Scan for the cell matching the given text and deliver its [X, Y] coordinate at center. 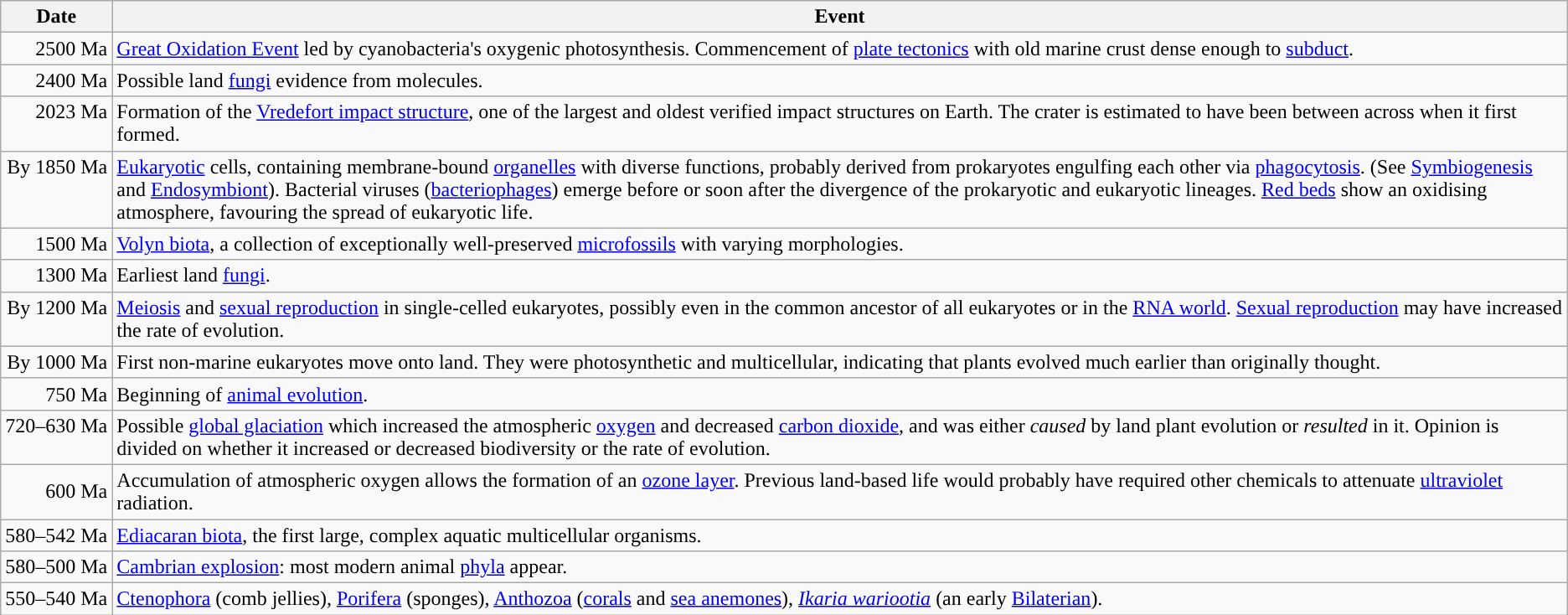
720–630 Ma [57, 437]
2500 Ma [57, 49]
Great Oxidation Event led by cyanobacteria's oxygenic photosynthesis. Commencement of plate tectonics with old marine crust dense enough to subduct. [839, 49]
Beginning of animal evolution. [839, 394]
2023 Ma [57, 124]
Earliest land fungi. [839, 276]
Cambrian explosion: most modern animal phyla appear. [839, 567]
Ediacaran biota, the first large, complex aquatic multicellular organisms. [839, 535]
580–500 Ma [57, 567]
580–542 Ma [57, 535]
Event [839, 17]
By 1200 Ma [57, 318]
550–540 Ma [57, 599]
Date [57, 17]
Possible land fungi evidence from molecules. [839, 80]
Volyn biota, a collection of exceptionally well-preserved microfossils with varying morphologies. [839, 244]
Ctenophora (comb jellies), Porifera (sponges), Anthozoa (corals and sea anemones), Ikaria wariootia (an early Bilaterian). [839, 599]
1500 Ma [57, 244]
1300 Ma [57, 276]
2400 Ma [57, 80]
By 1000 Ma [57, 362]
By 1850 Ma [57, 189]
600 Ma [57, 491]
750 Ma [57, 394]
